Return (X, Y) of the center of cell containing provided text 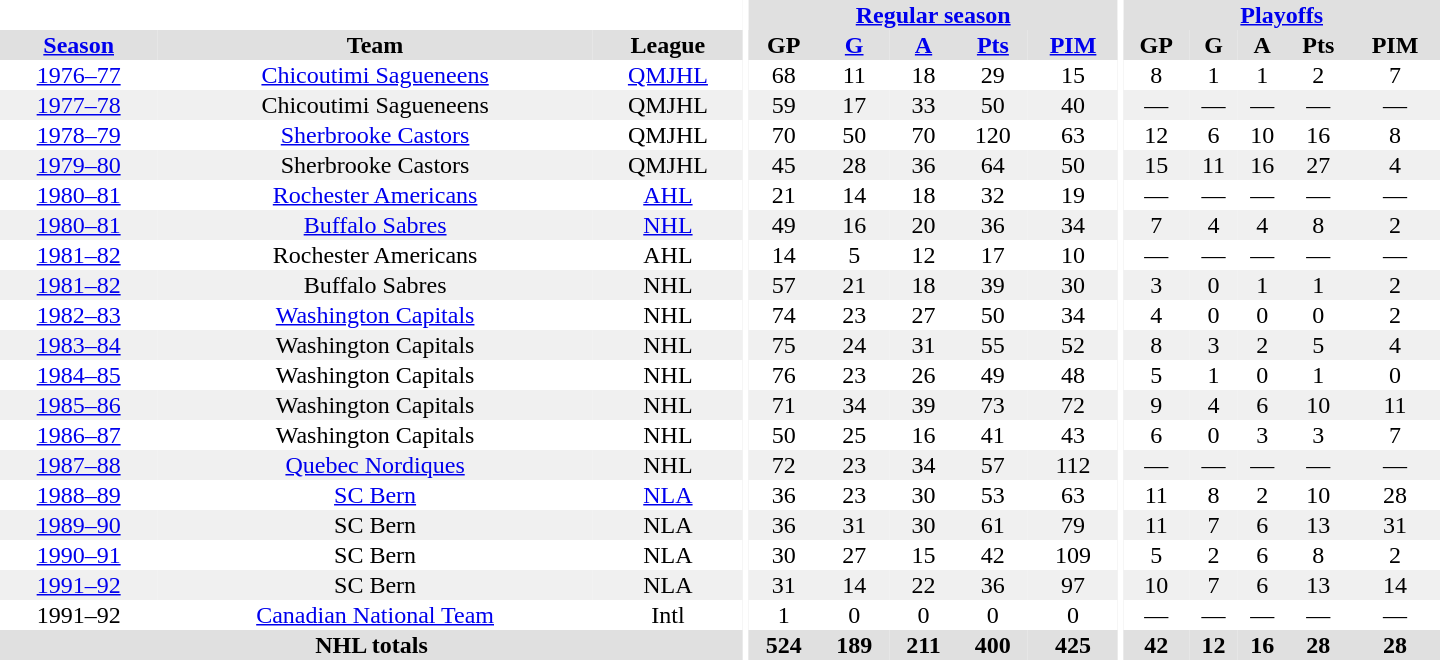
Canadian National Team (375, 615)
52 (1073, 345)
32 (994, 195)
League (668, 45)
22 (923, 585)
48 (1073, 375)
1989–90 (78, 525)
189 (854, 645)
33 (923, 105)
64 (994, 165)
120 (994, 135)
Regular season (933, 15)
41 (994, 435)
29 (994, 75)
9 (1156, 405)
Team (375, 45)
425 (1073, 645)
Intl (668, 615)
25 (854, 435)
211 (923, 645)
524 (784, 645)
26 (923, 375)
68 (784, 75)
45 (784, 165)
Quebec Nordiques (375, 465)
1979–80 (78, 165)
1983–84 (78, 345)
1985–86 (78, 405)
1976–77 (78, 75)
1984–85 (78, 375)
97 (1073, 585)
24 (854, 345)
61 (994, 525)
55 (994, 345)
79 (1073, 525)
1982–83 (78, 315)
20 (923, 225)
53 (994, 495)
400 (994, 645)
74 (784, 315)
1977–78 (78, 105)
73 (994, 405)
1988–89 (78, 495)
59 (784, 105)
Season (78, 45)
112 (1073, 465)
1987–88 (78, 465)
1986–87 (78, 435)
40 (1073, 105)
76 (784, 375)
1978–79 (78, 135)
43 (1073, 435)
1990–91 (78, 555)
71 (784, 405)
75 (784, 345)
Playoffs (1282, 15)
109 (1073, 555)
19 (1073, 195)
NHL totals (372, 645)
